Detect which cell encompasses the target text, then output its (X, Y) center coordinate. 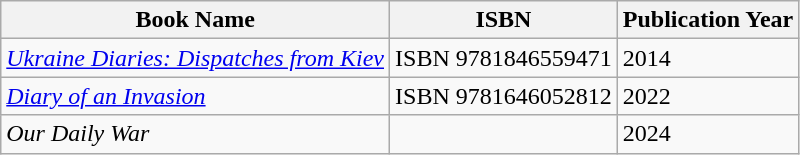
ISBN 9781846559471 (504, 58)
Our Daily War (196, 134)
Ukraine Diaries: Dispatches from Kiev (196, 58)
Diary of an Invasion (196, 96)
ISBN 9781646052812 (504, 96)
Book Name (196, 20)
Publication Year (708, 20)
2024 (708, 134)
2014 (708, 58)
ISBN (504, 20)
2022 (708, 96)
